Detect which cell encompasses the target text, then output its (x, y) center coordinate. 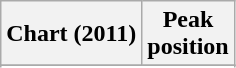
Peak position (188, 34)
Chart (2011) (72, 34)
